Detect which cell encompasses the target text, then output its (X, Y) center coordinate. 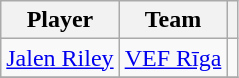
Jalen Riley (60, 58)
Player (60, 20)
Team (173, 20)
VEF Rīga (173, 58)
